Extract the [x, y] coordinate from the center of the cell holding the provided text.  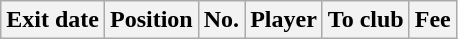
Player [284, 20]
Exit date [53, 20]
No. [221, 20]
Position [151, 20]
Fee [432, 20]
To club [366, 20]
